Find where the given text appears and provide that cell's center as [x, y] coordinate. 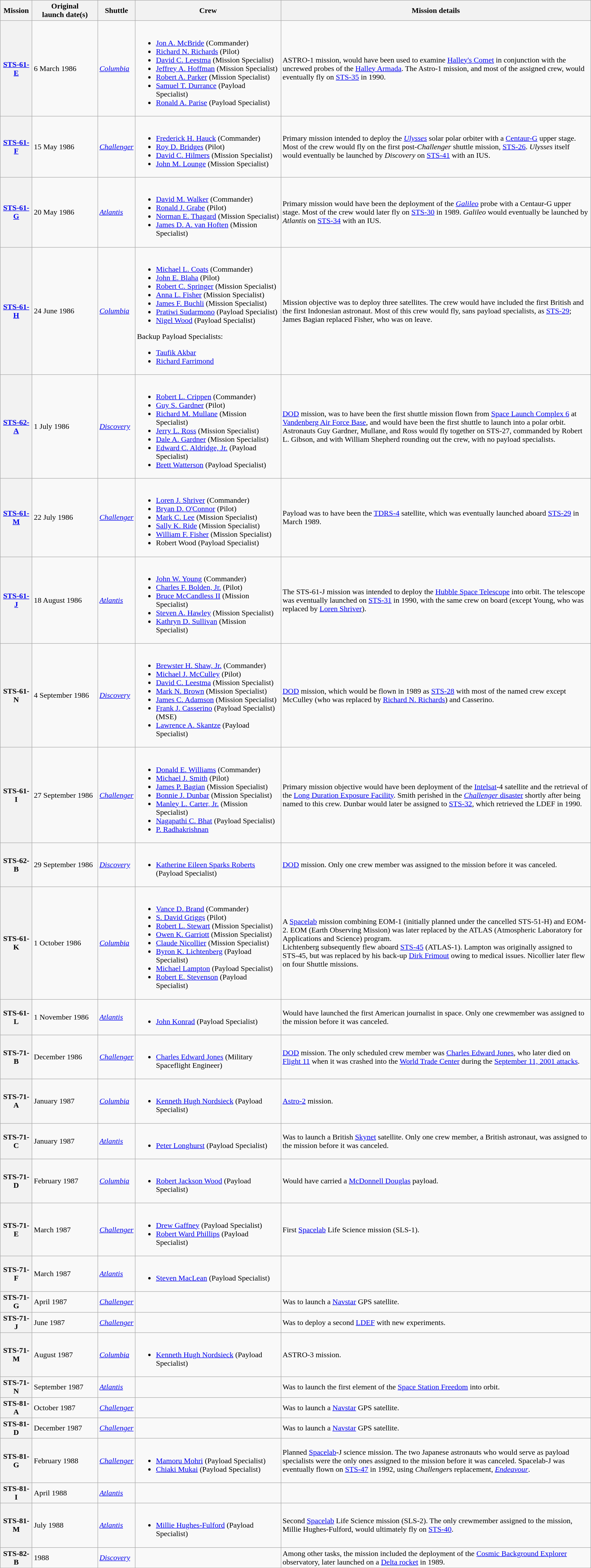
24 June 1986 [65, 311]
DOD mission. Only one crew member was assigned to the mission before it was canceled. [436, 865]
STS-71-E [16, 1229]
Among other tasks, the mission included the deployment of the Cosmic Background Explorer observatory, later launched on a Delta rocket in 1989. [436, 1558]
Would have carried a McDonnell Douglas payload. [436, 1181]
STS-61-N [16, 695]
STS-61-K [16, 943]
Was to launch the first element of the Space Station Freedom into orbit. [436, 1387]
STS-61-J [16, 600]
John Konrad (Payload Specialist) [208, 1017]
ASTRO-3 mission. [436, 1355]
STS-71-F [16, 1274]
August 1987 [65, 1355]
October 1987 [65, 1407]
Millie Hughes-Fulford (Payload Specialist) [208, 1525]
STS-71-J [16, 1322]
First Spacelab Life Science mission (SLS-1). [436, 1229]
STS-71-N [16, 1387]
6 March 1986 [65, 68]
STS-81-A [16, 1407]
December 1987 [65, 1428]
STS-62-A [16, 427]
STS-71-B [16, 1057]
David M. Walker (Commander)Ronald J. Grabe (Pilot)Norman E. Thagard (Mission Specialist)James D. A. van Hoften (Mission Specialist) [208, 212]
STS-61-G [16, 212]
1 July 1986 [65, 427]
June 1987 [65, 1322]
4 September 1986 [65, 695]
STS-61-I [16, 795]
Mission [16, 11]
STS-81-I [16, 1493]
STS-71-A [16, 1101]
STS-62-B [16, 865]
Katherine Eileen Sparks Roberts (Payload Specialist) [208, 865]
15 May 1986 [65, 147]
Drew Gaffney (Payload Specialist)Robert Ward Phillips (Payload Specialist) [208, 1229]
1988 [65, 1558]
July 1988 [65, 1525]
29 September 1986 [65, 865]
February 1987 [65, 1181]
STS-81-D [16, 1428]
STS-71-C [16, 1141]
27 September 1986 [65, 795]
Payload was to have been the TDRS-4 satellite, which was eventually launched aboard STS-29 in March 1989. [436, 518]
Frederick H. Hauck (Commander)Roy D. Bridges (Pilot)David C. Hilmers (Mission Specialist)John M. Lounge (Mission Specialist) [208, 147]
1 October 1986 [65, 943]
Was to launch a British Skynet satellite. Only one crew member, a British astronaut, was assigned to the mission before it was canceled. [436, 1141]
Steven MacLean (Payload Specialist) [208, 1274]
April 1987 [65, 1302]
STS-71-D [16, 1181]
February 1988 [65, 1460]
Was to deploy a second LDEF with new experiments. [436, 1322]
STS-61-F [16, 147]
STS-61-H [16, 311]
Robert Jackson Wood (Payload Specialist) [208, 1181]
STS-61-M [16, 518]
Originallaunch date(s) [65, 11]
Mamoru Mohri (Payload Specialist)Chiaki Mukai (Payload Specialist) [208, 1460]
20 May 1986 [65, 212]
1 November 1986 [65, 1017]
STS-81-M [16, 1525]
Astro-2 mission. [436, 1101]
STS-71-M [16, 1355]
22 July 1986 [65, 518]
Would have launched the first American journalist in space. Only one crewmember was assigned to the mission before it was canceled. [436, 1017]
18 August 1986 [65, 600]
April 1988 [65, 1493]
STS-82-B [16, 1558]
STS-61-L [16, 1017]
STS-71-G [16, 1302]
Shuttle [116, 11]
Second Spacelab Life Science mission (SLS-2). The only crewmember assigned to the mission, Millie Hughes-Fulford, would ultimately fly on STS-40. [436, 1525]
September 1987 [65, 1387]
Mission details [436, 11]
Crew [208, 11]
Peter Longhurst (Payload Specialist) [208, 1141]
STS-81-G [16, 1460]
Charles Edward Jones (Military Spaceflight Engineer) [208, 1057]
STS-61-E [16, 68]
December 1986 [65, 1057]
